Return the (x, y) coordinate for the center point of the cell that contains the specified text.  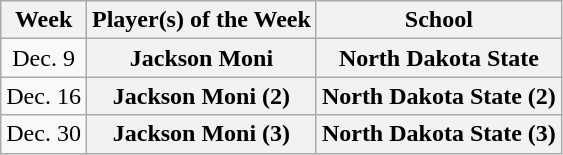
Jackson Moni (201, 58)
Week (44, 20)
Jackson Moni (2) (201, 96)
Dec. 9 (44, 58)
North Dakota State (438, 58)
School (438, 20)
Jackson Moni (3) (201, 134)
Dec. 16 (44, 96)
Player(s) of the Week (201, 20)
North Dakota State (2) (438, 96)
Dec. 30 (44, 134)
North Dakota State (3) (438, 134)
